Determine the [x, y] coordinate at the center of the cell enclosing the given text.  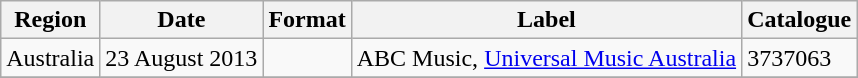
3737063 [800, 58]
Australia [50, 58]
Label [546, 20]
Region [50, 20]
Date [182, 20]
23 August 2013 [182, 58]
ABC Music, Universal Music Australia [546, 58]
Catalogue [800, 20]
Format [307, 20]
